Search for the cell housing the specified text and yield its (x, y) center coordinate. 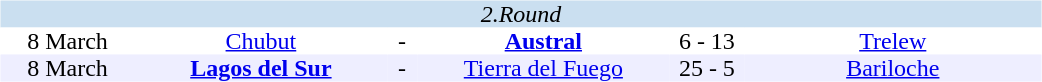
6 - 13 (707, 42)
Tierra del Fuego (544, 68)
Chubut (262, 42)
Austral (544, 42)
Lagos del Sur (262, 68)
2.Round (520, 14)
Bariloche (892, 68)
25 - 5 (707, 68)
Trelew (892, 42)
